Provide the (x, y) coordinate of the cell's center where the given text is located.  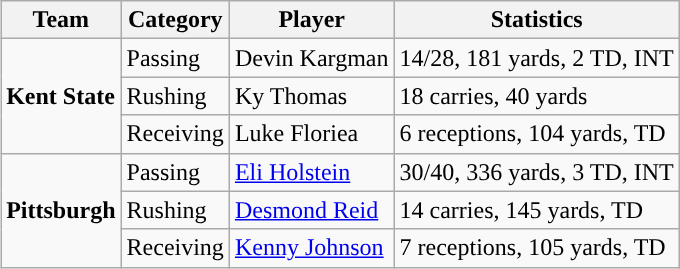
Devin Kargman (312, 58)
Ky Thomas (312, 96)
Pittsburgh (61, 210)
Luke Floriea (312, 134)
Category (175, 20)
7 receptions, 105 yards, TD (536, 248)
14 carries, 145 yards, TD (536, 210)
Eli Holstein (312, 172)
Kenny Johnson (312, 248)
Team (61, 20)
Statistics (536, 20)
Desmond Reid (312, 210)
14/28, 181 yards, 2 TD, INT (536, 58)
Player (312, 20)
18 carries, 40 yards (536, 96)
Kent State (61, 96)
30/40, 336 yards, 3 TD, INT (536, 172)
6 receptions, 104 yards, TD (536, 134)
